Extract the (x, y) coordinate from the center of the cell holding the provided text.  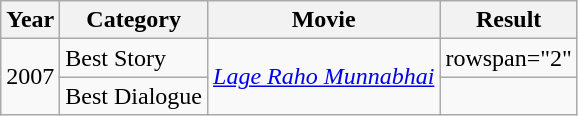
Lage Raho Munnabhai (324, 77)
rowspan="2" (509, 58)
Best Story (134, 58)
Best Dialogue (134, 96)
Movie (324, 20)
2007 (30, 77)
Category (134, 20)
Year (30, 20)
Result (509, 20)
